Determine the (x, y) coordinate at the center of the cell enclosing the given text.  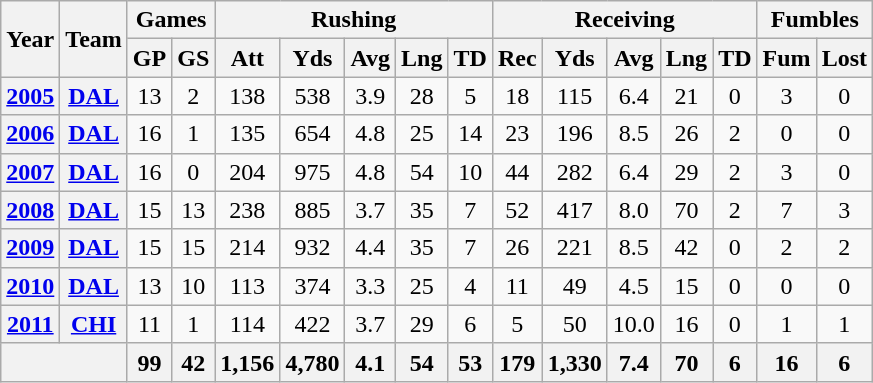
932 (312, 248)
Games (170, 20)
221 (574, 248)
52 (517, 210)
654 (312, 134)
179 (517, 362)
1,156 (248, 362)
114 (248, 324)
374 (312, 286)
113 (248, 286)
115 (574, 96)
282 (574, 172)
GP (149, 58)
Lost (844, 58)
4 (470, 286)
Rushing (354, 20)
3.9 (370, 96)
53 (470, 362)
18 (517, 96)
1,330 (574, 362)
44 (517, 172)
138 (248, 96)
2006 (30, 134)
3.3 (370, 286)
49 (574, 286)
4.1 (370, 362)
10.0 (634, 324)
Receiving (624, 20)
99 (149, 362)
2011 (30, 324)
2009 (30, 248)
214 (248, 248)
4.4 (370, 248)
238 (248, 210)
14 (470, 134)
2005 (30, 96)
28 (422, 96)
2008 (30, 210)
2010 (30, 286)
422 (312, 324)
GS (194, 58)
2007 (30, 172)
23 (517, 134)
204 (248, 172)
975 (312, 172)
Rec (517, 58)
8.0 (634, 210)
538 (312, 96)
Att (248, 58)
Team (94, 39)
417 (574, 210)
Fum (786, 58)
135 (248, 134)
21 (686, 96)
Fumbles (814, 20)
4,780 (312, 362)
Year (30, 39)
CHI (94, 324)
4.5 (634, 286)
885 (312, 210)
196 (574, 134)
7.4 (634, 362)
50 (574, 324)
